Search for the cell housing the specified text and yield its (X, Y) center coordinate. 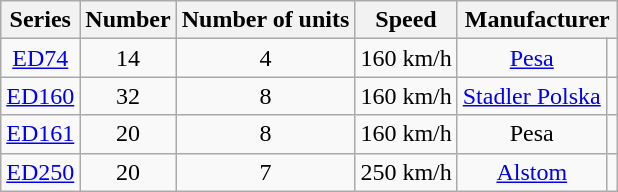
7 (266, 172)
ED74 (40, 58)
32 (128, 96)
ED250 (40, 172)
Series (40, 20)
Speed (406, 20)
Number of units (266, 20)
Number (128, 20)
Stadler Polska (532, 96)
ED161 (40, 134)
14 (128, 58)
Alstom (532, 172)
Manufacturer (537, 20)
250 km/h (406, 172)
4 (266, 58)
ED160 (40, 96)
